Output the [x, y] coordinate of the center of the cell containing the given text.  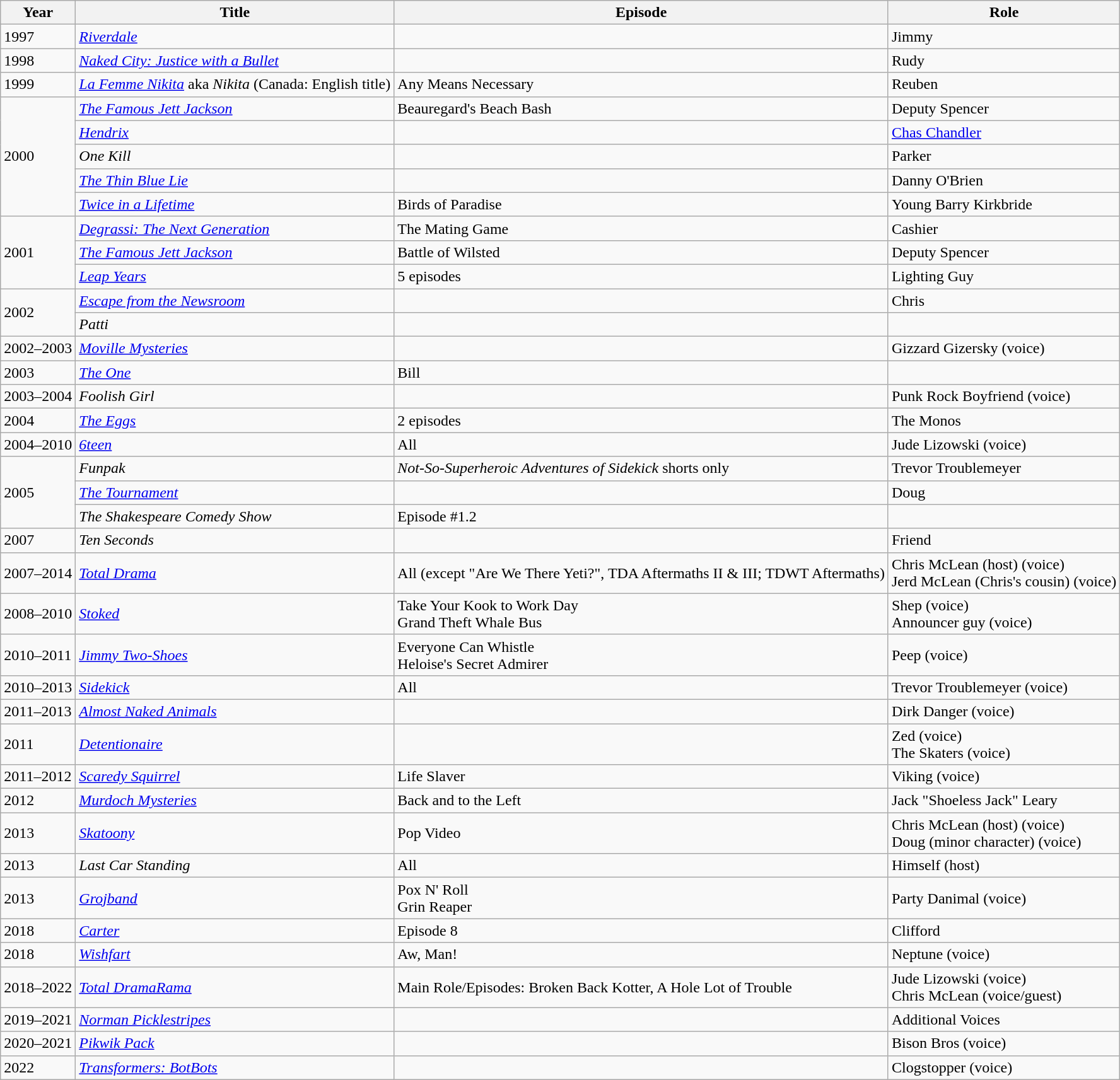
2001 [38, 252]
Riverdale [235, 37]
Additional Voices [1004, 1019]
2008–2010 [38, 614]
2005 [38, 492]
Chris McLean (host) (voice)Doug (minor character) (voice) [1004, 833]
Naked City: Justice with a Bullet [235, 61]
La Femme Nikita aka Nikita (Canada: English title) [235, 84]
2000 [38, 156]
Danny O'Brien [1004, 180]
Year [38, 13]
2 episodes [641, 421]
Role [1004, 13]
The Tournament [235, 492]
Clogstopper (voice) [1004, 1067]
2004–2010 [38, 444]
Birds of Paradise [641, 204]
Carter [235, 931]
Parker [1004, 156]
Patti [235, 325]
Bill [641, 373]
1997 [38, 37]
Cashier [1004, 228]
2012 [38, 801]
Zed (voice)The Skaters (voice) [1004, 744]
Jude Lizowski (voice) [1004, 444]
2010–2011 [38, 654]
Wishfart [235, 955]
Take Your Kook to Work DayGrand Theft Whale Bus [641, 614]
Sidekick [235, 687]
6teen [235, 444]
Hendrix [235, 132]
Reuben [1004, 84]
Life Slaver [641, 777]
Title [235, 13]
Neptune (voice) [1004, 955]
Grojband [235, 898]
The One [235, 373]
Lighting Guy [1004, 276]
Jimmy Two-Shoes [235, 654]
Doug [1004, 492]
Any Means Necessary [641, 84]
2003 [38, 373]
Escape from the Newsroom [235, 301]
Main Role/Episodes: Broken Back Kotter, A Hole Lot of Trouble [641, 987]
Pop Video [641, 833]
Skatoony [235, 833]
Rudy [1004, 61]
Leap Years [235, 276]
Bison Bros (voice) [1004, 1043]
Transformers: BotBots [235, 1067]
Funpak [235, 468]
Not-So-Superheroic Adventures of Sidekick shorts only [641, 468]
Episode #1.2 [641, 516]
Battle of Wilsted [641, 252]
2003–2004 [38, 397]
Murdoch Mysteries [235, 801]
Clifford [1004, 931]
Pox N' RollGrin Reaper [641, 898]
1999 [38, 84]
Degrassi: The Next Generation [235, 228]
Punk Rock Boyfriend (voice) [1004, 397]
One Kill [235, 156]
Jude Lizowski (voice) Chris McLean (voice/guest) [1004, 987]
2004 [38, 421]
5 episodes [641, 276]
2011–2013 [38, 711]
The Mating Game [641, 228]
2018–2022 [38, 987]
Back and to the Left [641, 801]
2022 [38, 1067]
Peep (voice) [1004, 654]
Total Drama [235, 572]
Jack "Shoeless Jack" Leary [1004, 801]
1998 [38, 61]
2019–2021 [38, 1019]
Chas Chandler [1004, 132]
The Thin Blue Lie [235, 180]
Trevor Troublemeyer [1004, 468]
Chris [1004, 301]
Total DramaRama [235, 987]
Foolish Girl [235, 397]
Pikwik Pack [235, 1043]
Stoked [235, 614]
Everyone Can WhistleHeloise's Secret Admirer [641, 654]
Ten Seconds [235, 540]
2010–2013 [38, 687]
Party Danimal (voice) [1004, 898]
Twice in a Lifetime [235, 204]
Viking (voice) [1004, 777]
2007 [38, 540]
Moville Mysteries [235, 349]
Episode 8 [641, 931]
2007–2014 [38, 572]
Dirk Danger (voice) [1004, 711]
Gizzard Gizersky (voice) [1004, 349]
Norman Picklestripes [235, 1019]
Friend [1004, 540]
The Shakespeare Comedy Show [235, 516]
All (except "Are We There Yeti?", TDA Aftermaths II & III; TDWT Aftermaths) [641, 572]
Detentionaire [235, 744]
Scaredy Squirrel [235, 777]
The Eggs [235, 421]
The Monos [1004, 421]
Aw, Man! [641, 955]
Beauregard's Beach Bash [641, 108]
2011 [38, 744]
Jimmy [1004, 37]
Last Car Standing [235, 866]
2020–2021 [38, 1043]
Chris McLean (host) (voice)Jerd McLean (Chris's cousin) (voice) [1004, 572]
2011–2012 [38, 777]
Young Barry Kirkbride [1004, 204]
Shep (voice)Announcer guy (voice) [1004, 614]
Episode [641, 13]
Himself (host) [1004, 866]
Trevor Troublemeyer (voice) [1004, 687]
2002–2003 [38, 349]
Almost Naked Animals [235, 711]
2002 [38, 313]
